From the cell containing the given text, extract its center point as [X, Y] coordinate. 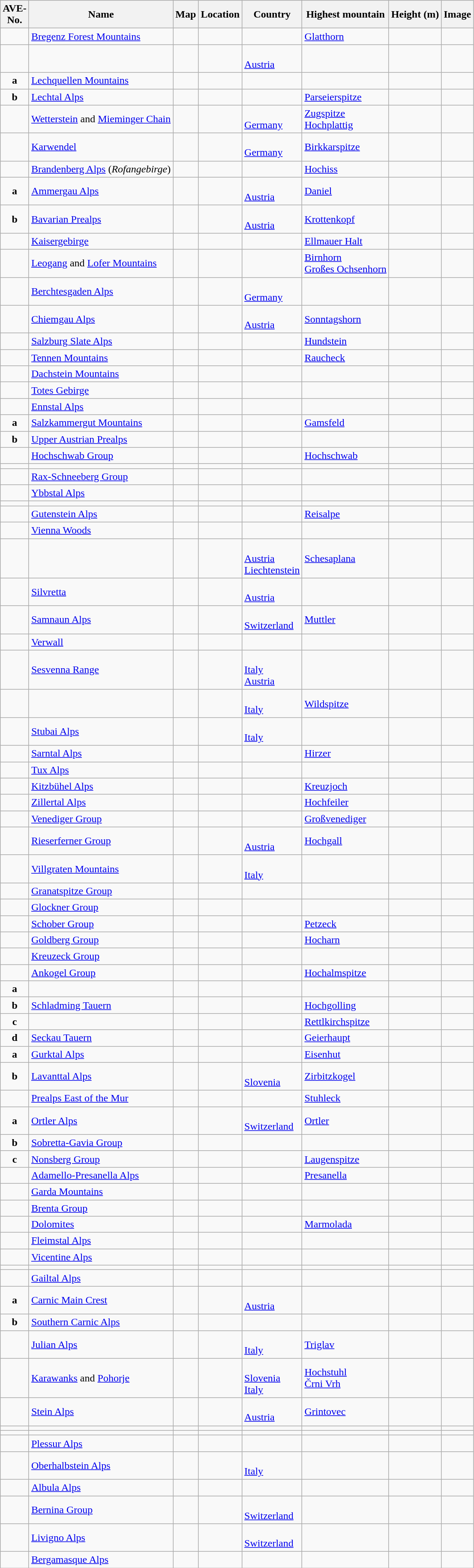
Vicentine Alps [101, 1257]
Rieserferner Group [101, 841]
Upper Austrian Prealps [101, 439]
Chiemgau Alps [101, 319]
Slovenia [272, 1076]
Image [458, 15]
Lavanttal Alps [101, 1076]
Brenta Group [101, 1208]
Wetterstein and Mieminger Chain [101, 119]
Hirzer [345, 754]
Samnaun Alps [101, 620]
Plessur Alps [101, 1443]
Geierhaupt [345, 1038]
Bergamasque Alps [101, 1560]
Hochgall [345, 841]
Prealps East of the Mur [101, 1098]
Southern Carnic Alps [101, 1322]
Laugenspitze [345, 1159]
Location [220, 15]
Bavarian Prealps [101, 219]
Großvenediger [345, 819]
Highest mountain [345, 15]
Karawanks and Pohorje [101, 1378]
Hundstein [345, 341]
Ellmauer Halt [345, 241]
Presanella [345, 1175]
Eisenhut [345, 1054]
Gailtal Alps [101, 1278]
Glockner Group [101, 907]
Goldberg Group [101, 940]
HochstuhlČrni Vrh [345, 1378]
Kaisergebirge [101, 241]
Tux Alps [101, 770]
Tennen Mountains [101, 358]
Sarntal Alps [101, 754]
Karwendel [101, 147]
AVE-No. [15, 15]
Garda Mountains [101, 1191]
Gamsfeld [345, 423]
Julian Alps [101, 1344]
Parseierspitze [345, 97]
Vienna Woods [101, 530]
Sonntagshorn [345, 319]
Kreuzeck Group [101, 956]
Glatthorn [345, 36]
Raucheck [345, 358]
Lechquellen Mountains [101, 81]
Albula Alps [101, 1487]
Verwall [101, 642]
Oberhalbstein Alps [101, 1465]
Austria Liechtenstein [272, 558]
Hochiss [345, 169]
Krottenkopf [345, 219]
Zirbitzkogel [345, 1076]
Ybbstal Alps [101, 493]
Stubai Alps [101, 732]
Slovenia Italy [272, 1378]
Country [272, 15]
Zillertal Alps [101, 802]
Lechtal Alps [101, 97]
Hochgolling [345, 1005]
Salzkammergut Mountains [101, 423]
Fleimstal Alps [101, 1241]
Ammergau Alps [101, 191]
Villgraten Mountains [101, 869]
Seckau Tauern [101, 1038]
BirnhornGroßes Ochsenhorn [345, 263]
Dachstein Mountains [101, 374]
Gurktal Alps [101, 1054]
Totes Gebirge [101, 390]
Stein Alps [101, 1412]
Grintovec [345, 1412]
Ankogel Group [101, 973]
Petzeck [345, 923]
Carnic Main Crest [101, 1300]
Bernina Group [101, 1510]
Schober Group [101, 923]
Hochalmspitze [345, 973]
Kreuzjoch [345, 786]
Salzburg Slate Alps [101, 341]
Birkkarspitze [345, 147]
Sesvenna Range [101, 670]
ZugspitzeHochplattig [345, 119]
Leogang and Lofer Mountains [101, 263]
d [15, 1038]
Berchtesgaden Alps [101, 291]
Marmolada [345, 1224]
Rax-Schneeberg Group [101, 476]
Hochschwab [345, 455]
Daniel [345, 191]
Wildspitze [345, 703]
Height (m) [415, 15]
Kitzbühel Alps [101, 786]
Brandenberg Alps (Rofangebirge) [101, 169]
Stuhleck [345, 1098]
Nonsberg Group [101, 1159]
Italy Austria [272, 670]
Sobretta-Gavia Group [101, 1143]
Hocharn [345, 940]
Ortler [345, 1120]
Schesaplana [345, 558]
Venediger Group [101, 819]
Rettlkirchspitze [345, 1022]
Schladming Tauern [101, 1005]
Bregenz Forest Mountains [101, 36]
Hochschwab Group [101, 455]
Map [186, 15]
Name [101, 15]
Hochfeiler [345, 802]
Triglav [345, 1344]
Ortler Alps [101, 1120]
Granatspitze Group [101, 891]
Adamello-Presanella Alps [101, 1175]
Gutenstein Alps [101, 514]
Reisalpe [345, 514]
Dolomites [101, 1224]
Muttler [345, 620]
Ennstal Alps [101, 407]
Silvretta [101, 592]
Livigno Alps [101, 1538]
